Return [X, Y] of the center of cell containing provided text 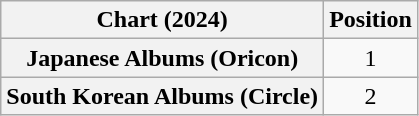
Japanese Albums (Oricon) [162, 58]
2 [371, 96]
South Korean Albums (Circle) [162, 96]
1 [371, 58]
Position [371, 20]
Chart (2024) [162, 20]
